Search for the cell housing the specified text and yield its (X, Y) center coordinate. 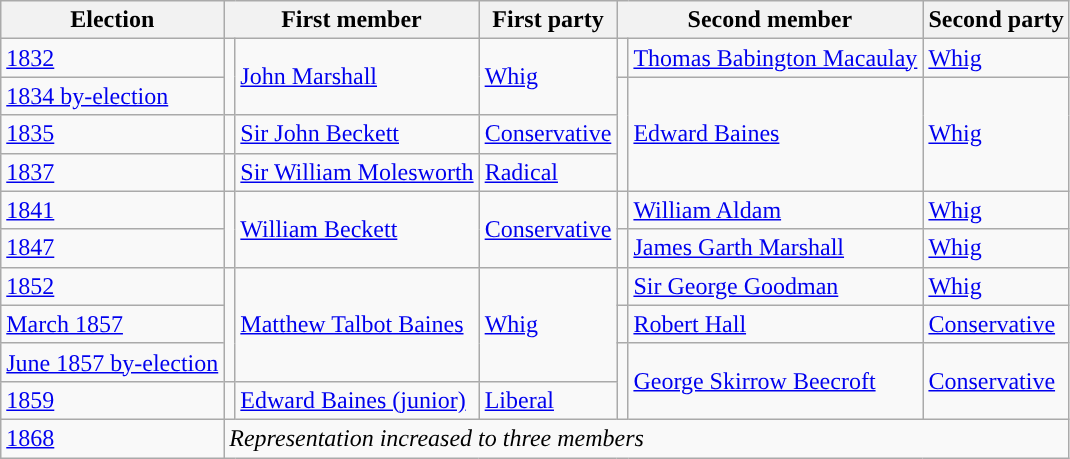
1852 (112, 286)
James Garth Marshall (776, 248)
Edward Baines (junior) (357, 400)
1859 (112, 400)
Thomas Babington Macaulay (776, 58)
Matthew Talbot Baines (357, 324)
1841 (112, 210)
1868 (112, 438)
Election (112, 20)
1834 by-election (112, 96)
1832 (112, 58)
Sir William Molesworth (357, 172)
Representation increased to three members (647, 438)
First party (548, 20)
Second party (996, 20)
Radical (548, 172)
1837 (112, 172)
William Beckett (357, 229)
Robert Hall (776, 324)
Second member (770, 20)
Edward Baines (776, 134)
George Skirrow Beecroft (776, 381)
John Marshall (357, 77)
Sir George Goodman (776, 286)
March 1857 (112, 324)
William Aldam (776, 210)
1847 (112, 248)
First member (352, 20)
Sir John Beckett (357, 134)
Liberal (548, 400)
1835 (112, 134)
June 1857 by-election (112, 362)
